Capture the cell that displays the provided text and extract its (X, Y) central coordinate. 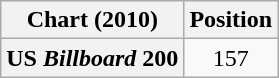
157 (231, 58)
Chart (2010) (92, 20)
US Billboard 200 (92, 58)
Position (231, 20)
